Find where the given text appears and provide that cell's center as [x, y] coordinate. 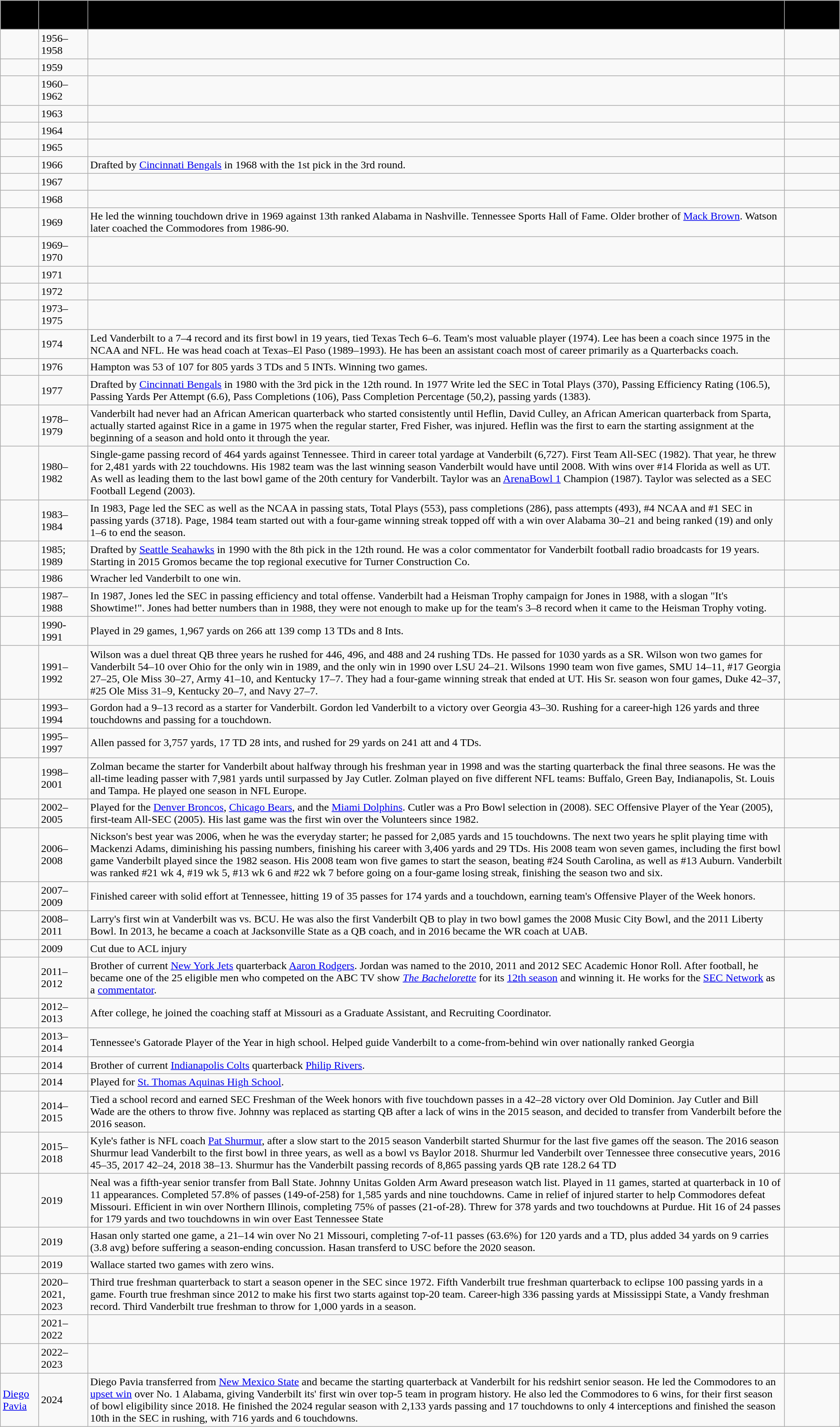
1993–1994 [63, 714]
1986 [63, 579]
1983–1984 [63, 520]
Drafted by Cincinnati Bengals in 1968 with the 1st pick in the 3rd round. [436, 165]
1963 [63, 114]
2024 [63, 1400]
Played in 29 games, 1,967 yards on 266 att 139 comp 13 TDs and 8 Ints. [436, 631]
Years Started [63, 15]
1967 [63, 182]
Cut due to ACL injury [436, 948]
1973–1975 [63, 315]
Diego Pavia [20, 1400]
Notability [436, 15]
1978–1979 [63, 426]
2002–2005 [63, 813]
1985; 1989 [63, 556]
1980–1982 [63, 473]
1995–1997 [63, 742]
2008–2011 [63, 926]
Wracher led Vanderbilt to one win. [436, 579]
1976 [63, 367]
Brother of current Indianapolis Colts quarterback Philip Rivers. [436, 1065]
Name [20, 15]
Allen passed for 3,757 yards, 17 TD 28 ints, and rushed for 29 yards on 241 att and 4 TDs. [436, 742]
1987–1988 [63, 602]
2021–2022 [63, 1330]
Hampton was 53 of 107 for 805 yards 3 TDs and 5 INTs. Winning two games. [436, 367]
1969–1970 [63, 251]
1960–1962 [63, 91]
After college, he joined the coaching staff at Missouri as a Graduate Assistant, and Recruiting Coordinator. [436, 1013]
1969 [63, 222]
1956–1958 [63, 44]
2012–2013 [63, 1013]
1977 [63, 391]
References [812, 15]
1966 [63, 165]
2015–2018 [63, 1153]
Played for St. Thomas Aquinas High School. [436, 1082]
2009 [63, 948]
2020–2021, 2023 [63, 1294]
Wallace started two games with zero wins. [436, 1265]
2014–2015 [63, 1111]
1974 [63, 344]
1991–1992 [63, 672]
1972 [63, 292]
2011–2012 [63, 978]
1964 [63, 131]
2013–2014 [63, 1042]
Tennessee's Gatorade Player of the Year in high school. Helped guide Vanderbilt to a come-from-behind win over nationally ranked Georgia [436, 1042]
1971 [63, 274]
1968 [63, 199]
1959 [63, 67]
1965 [63, 148]
2022–2023 [63, 1358]
1998–2001 [63, 778]
2006–2008 [63, 855]
1990-1991 [63, 631]
2007–2009 [63, 896]
